Detect which cell encompasses the target text, then output its [X, Y] center coordinate. 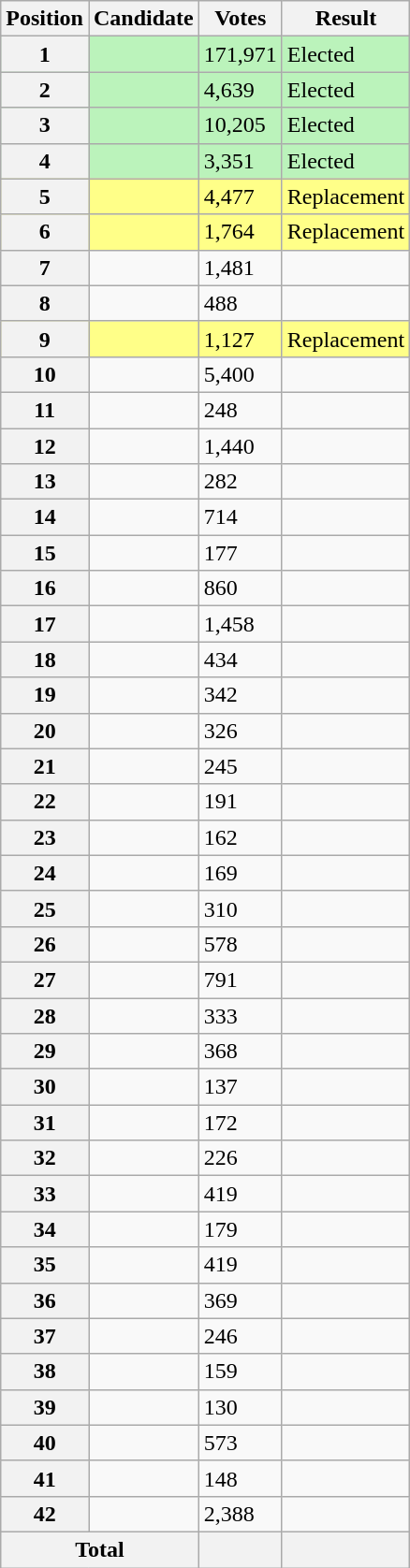
16 [45, 588]
27 [45, 980]
4 [45, 161]
171,971 [240, 54]
169 [240, 873]
282 [240, 482]
15 [45, 553]
42 [45, 1514]
1 [45, 54]
573 [240, 1443]
18 [45, 660]
17 [45, 624]
342 [240, 695]
1,764 [240, 232]
326 [240, 731]
Result [345, 19]
Votes [240, 19]
24 [45, 873]
791 [240, 980]
37 [45, 1336]
714 [240, 517]
10 [45, 374]
23 [45, 837]
13 [45, 482]
39 [45, 1407]
191 [240, 802]
30 [45, 1087]
1,440 [240, 446]
14 [45, 517]
38 [45, 1372]
4,477 [240, 196]
25 [45, 908]
11 [45, 410]
Candidate [143, 19]
1,127 [240, 339]
148 [240, 1478]
10,205 [240, 125]
33 [45, 1194]
31 [45, 1123]
333 [240, 1015]
8 [45, 303]
5,400 [240, 374]
369 [240, 1300]
3 [45, 125]
26 [45, 944]
246 [240, 1336]
20 [45, 731]
3,351 [240, 161]
29 [45, 1052]
4,639 [240, 90]
2,388 [240, 1514]
179 [240, 1229]
130 [240, 1407]
12 [45, 446]
28 [45, 1015]
9 [45, 339]
248 [240, 410]
36 [45, 1300]
159 [240, 1372]
22 [45, 802]
21 [45, 766]
35 [45, 1265]
245 [240, 766]
137 [240, 1087]
860 [240, 588]
162 [240, 837]
226 [240, 1158]
488 [240, 303]
434 [240, 660]
Position [45, 19]
40 [45, 1443]
34 [45, 1229]
19 [45, 695]
5 [45, 196]
1,481 [240, 268]
578 [240, 944]
Total [100, 1549]
177 [240, 553]
172 [240, 1123]
1,458 [240, 624]
6 [45, 232]
310 [240, 908]
41 [45, 1478]
368 [240, 1052]
32 [45, 1158]
7 [45, 268]
2 [45, 90]
